Return the [x, y] coordinate for the center point of the cell that contains the specified text.  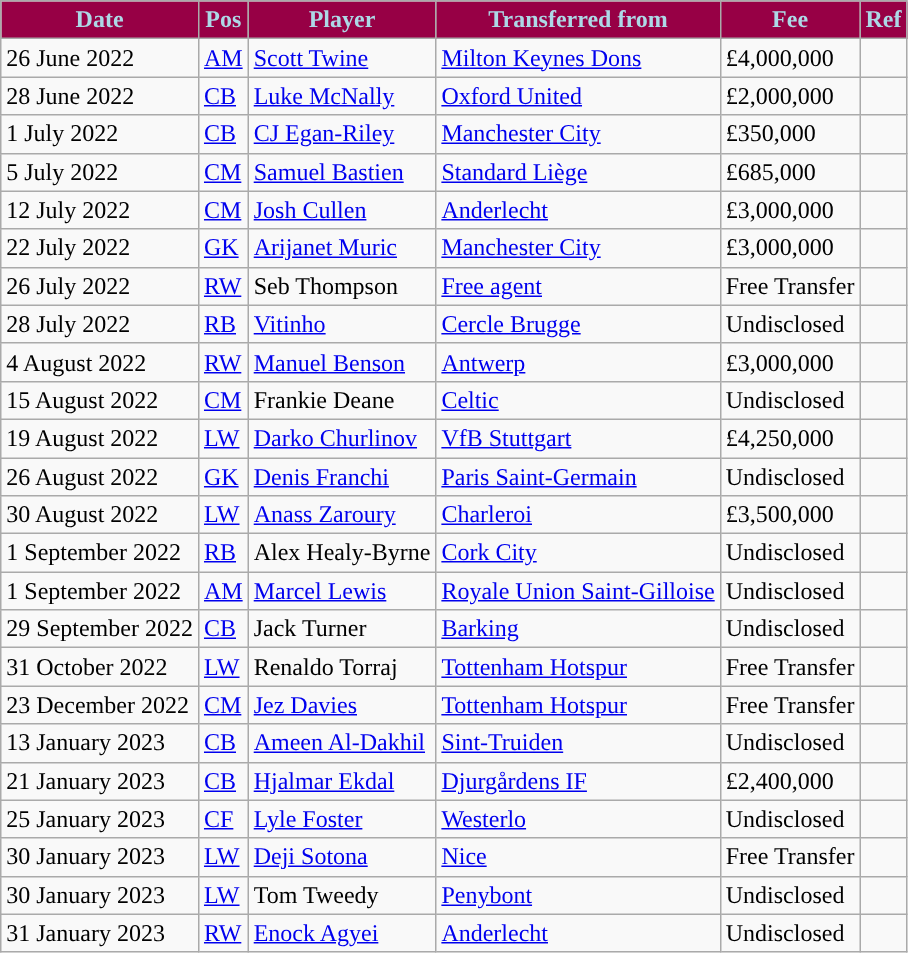
21 January 2023 [100, 781]
26 July 2022 [100, 286]
Renaldo Torraj [342, 667]
Luke McNally [342, 96]
29 September 2022 [100, 629]
26 June 2022 [100, 58]
Sint-Truiden [578, 743]
Standard Liège [578, 172]
26 August 2022 [100, 477]
4 August 2022 [100, 362]
30 August 2022 [100, 515]
Tom Tweedy [342, 895]
31 January 2023 [100, 933]
13 January 2023 [100, 743]
Transferred from [578, 20]
Djurgårdens IF [578, 781]
Frankie Deane [342, 400]
Lyle Foster [342, 819]
Ameen Al-Dakhil [342, 743]
Josh Cullen [342, 210]
Westerlo [578, 819]
Anass Zaroury [342, 515]
5 July 2022 [100, 172]
1 July 2022 [100, 134]
Charleroi [578, 515]
Samuel Bastien [342, 172]
Barking [578, 629]
Marcel Lewis [342, 591]
Jack Turner [342, 629]
Alex Healy-Byrne [342, 553]
£2,000,000 [790, 96]
28 June 2022 [100, 96]
Oxford United [578, 96]
Date [100, 20]
Cork City [578, 553]
£350,000 [790, 134]
Pos [223, 20]
Enock Agyei [342, 933]
VfB Stuttgart [578, 438]
Cercle Brugge [578, 324]
Arijanet Muric [342, 248]
Fee [790, 20]
Penybont [578, 895]
Seb Thompson [342, 286]
Deji Sotona [342, 857]
£4,250,000 [790, 438]
Scott Twine [342, 58]
Manuel Benson [342, 362]
19 August 2022 [100, 438]
Free agent [578, 286]
15 August 2022 [100, 400]
CJ Egan-Riley [342, 134]
31 October 2022 [100, 667]
£4,000,000 [790, 58]
25 January 2023 [100, 819]
22 July 2022 [100, 248]
Royale Union Saint-Gilloise [578, 591]
Jez Davies [342, 705]
Ref [884, 20]
28 July 2022 [100, 324]
Paris Saint-Germain [578, 477]
Milton Keynes Dons [578, 58]
Vitinho [342, 324]
Hjalmar Ekdal [342, 781]
12 July 2022 [100, 210]
23 December 2022 [100, 705]
£3,500,000 [790, 515]
Antwerp [578, 362]
CF [223, 819]
Denis Franchi [342, 477]
£685,000 [790, 172]
Player [342, 20]
Darko Churlinov [342, 438]
£2,400,000 [790, 781]
Nice [578, 857]
Celtic [578, 400]
